From the cell containing the given text, extract its center point as (X, Y) coordinate. 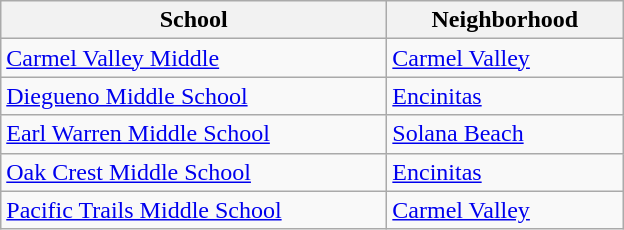
Solana Beach (505, 134)
Carmel Valley Middle (194, 58)
School (194, 20)
Pacific Trails Middle School (194, 210)
Diegueno Middle School (194, 96)
Oak Crest Middle School (194, 172)
Earl Warren Middle School (194, 134)
Neighborhood (505, 20)
